Find where the given text appears and provide that cell's center as (x, y) coordinate. 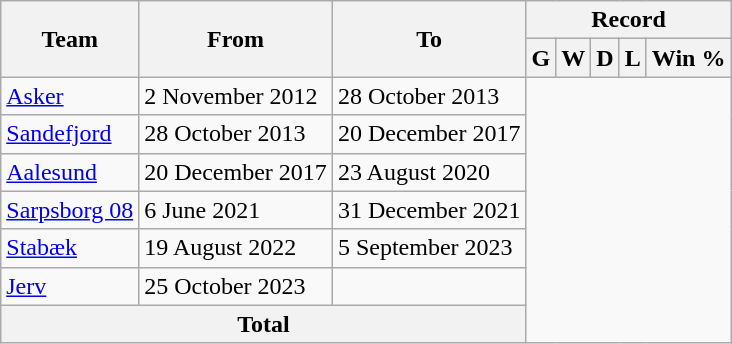
19 August 2022 (236, 248)
To (429, 39)
Sandefjord (70, 134)
W (574, 58)
Win % (688, 58)
Aalesund (70, 172)
2 November 2012 (236, 96)
6 June 2021 (236, 210)
Team (70, 39)
Jerv (70, 286)
5 September 2023 (429, 248)
23 August 2020 (429, 172)
Sarpsborg 08 (70, 210)
D (605, 58)
G (541, 58)
Record (628, 20)
Asker (70, 96)
31 December 2021 (429, 210)
L (632, 58)
Total (264, 324)
25 October 2023 (236, 286)
Stabæk (70, 248)
From (236, 39)
